Capture the cell that displays the provided text and extract its [x, y] central coordinate. 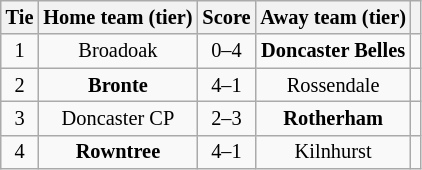
Tie [20, 17]
4 [20, 152]
Away team (tier) [332, 17]
Broadoak [118, 51]
Rossendale [332, 85]
0–4 [226, 51]
Kilnhurst [332, 152]
3 [20, 118]
1 [20, 51]
Doncaster Belles [332, 51]
2 [20, 85]
Score [226, 17]
2–3 [226, 118]
Bronte [118, 85]
Rowntree [118, 152]
Rotherham [332, 118]
Home team (tier) [118, 17]
Doncaster CP [118, 118]
